Locate the cell with the specified text and output its (X, Y) center coordinate. 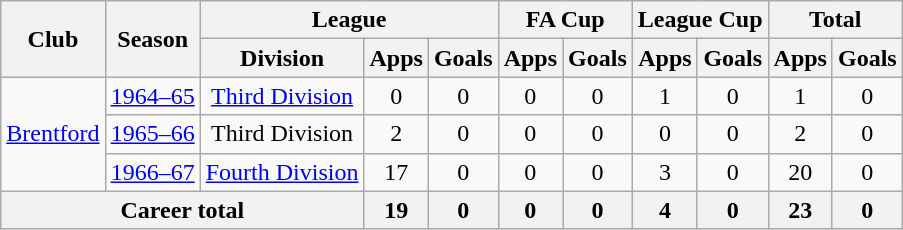
Brentford (53, 134)
1964–65 (152, 96)
Total (835, 20)
4 (664, 210)
3 (664, 172)
Career total (182, 210)
FA Cup (565, 20)
Fourth Division (282, 172)
20 (800, 172)
1966–67 (152, 172)
19 (396, 210)
League (349, 20)
League Cup (700, 20)
23 (800, 210)
Division (282, 58)
Season (152, 39)
1965–66 (152, 134)
17 (396, 172)
Club (53, 39)
